Scan for the cell matching the given text and deliver its (x, y) coordinate at center. 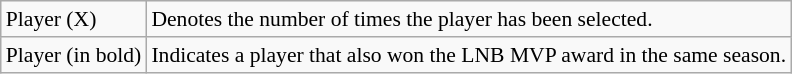
Player (in bold) (74, 55)
Player (X) (74, 19)
Indicates a player that also won the LNB MVP award in the same season. (468, 55)
Denotes the number of times the player has been selected. (468, 19)
